For the text-containing cell, return its midpoint in [X, Y] coordinate format. 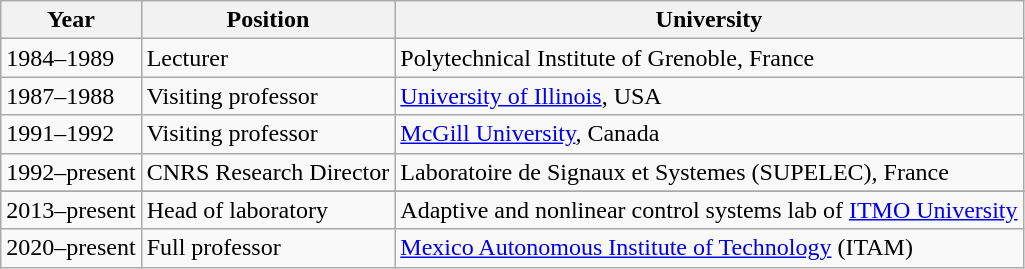
Head of laboratory [268, 210]
Full professor [268, 248]
2020–present [71, 248]
University [709, 20]
Polytechnical Institute of Grenoble, France [709, 58]
Lecturer [268, 58]
Year [71, 20]
Adaptive and nonlinear control systems lab of ITMO University [709, 210]
Laboratoire de Signaux et Systemes (SUPELEC), France [709, 172]
CNRS Research Director [268, 172]
University of Illinois, USA [709, 96]
Mexico Autonomous Institute of Technology (ITAM) [709, 248]
1992–present [71, 172]
Position [268, 20]
1987–1988 [71, 96]
2013–present [71, 210]
1984–1989 [71, 58]
McGill University, Canada [709, 134]
1991–1992 [71, 134]
